Determine the (X, Y) coordinate at the center of the cell enclosing the given text.  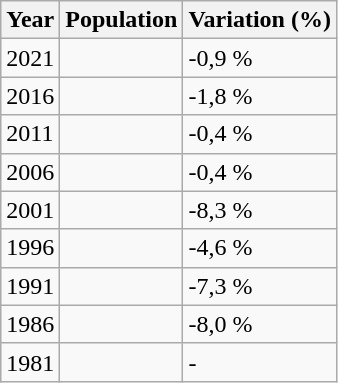
-8,3 % (260, 210)
-4,6 % (260, 248)
Population (122, 20)
1991 (30, 286)
Year (30, 20)
1996 (30, 248)
2021 (30, 58)
2016 (30, 96)
1986 (30, 324)
- (260, 362)
-7,3 % (260, 286)
2006 (30, 172)
-1,8 % (260, 96)
2001 (30, 210)
-8,0 % (260, 324)
2011 (30, 134)
Variation (%) (260, 20)
-0,9 % (260, 58)
1981 (30, 362)
